Return (X, Y) of the center of cell containing provided text 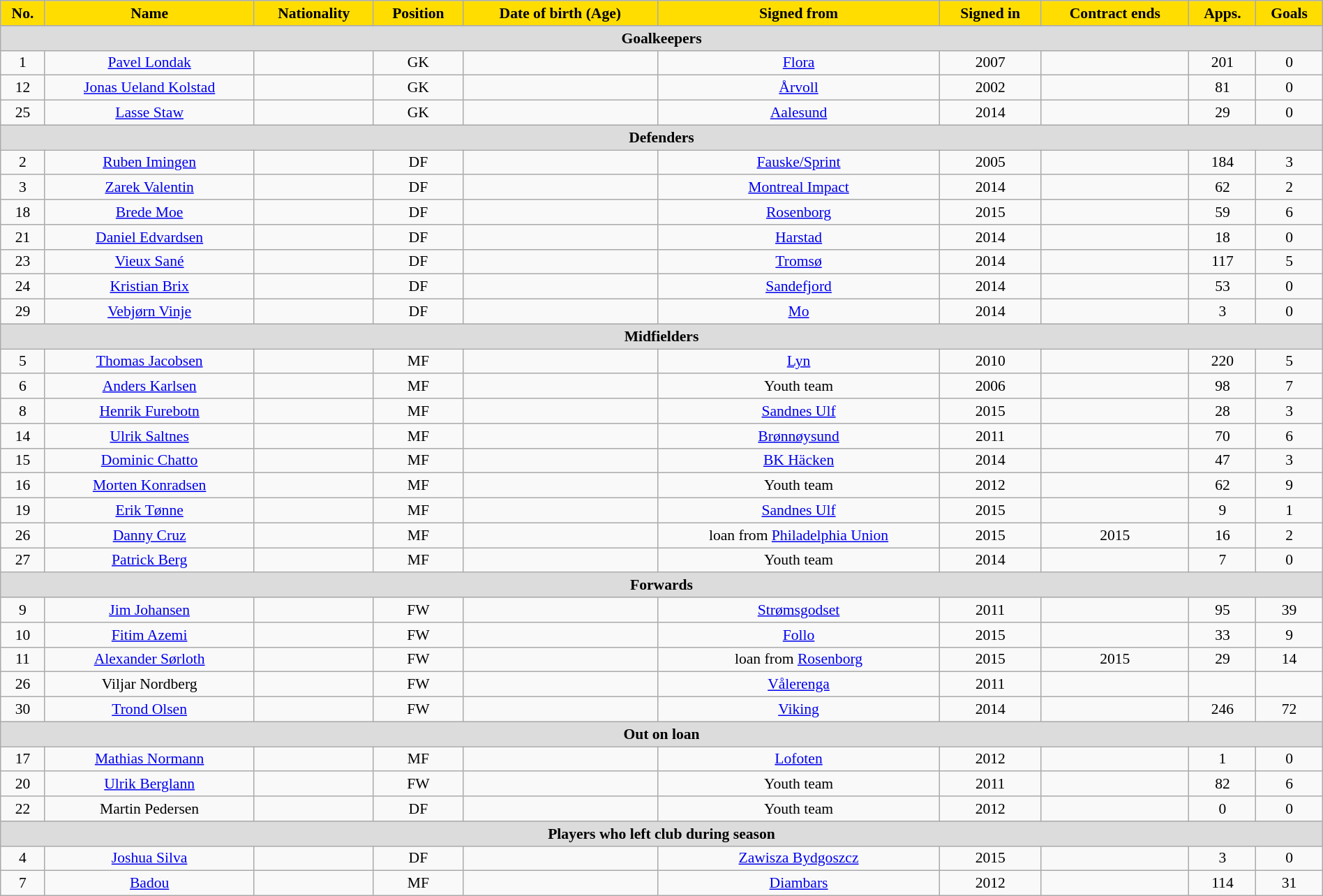
Fitim Azemi (149, 635)
Lofoten (798, 759)
Date of birth (Age) (560, 13)
Mo (798, 312)
loan from Philadelphia Union (798, 535)
Signed from (798, 13)
10 (22, 635)
Erik Tønne (149, 511)
Lyn (798, 361)
No. (22, 13)
Name (149, 13)
Apps. (1223, 13)
Montreal Impact (798, 188)
Brønnøysund (798, 436)
4 (22, 858)
12 (22, 88)
Thomas Jacobsen (149, 361)
Diambars (798, 883)
Position (418, 13)
24 (22, 287)
8 (22, 411)
Jim Johansen (149, 610)
22 (22, 809)
Rosenborg (798, 212)
Tromsø (798, 262)
30 (22, 710)
Alexander Sørloth (149, 659)
2010 (991, 361)
Danny Cruz (149, 535)
Goalkeepers (661, 38)
28 (1223, 411)
Dominic Chatto (149, 461)
Vålerenga (798, 685)
Aalesund (798, 113)
loan from Rosenborg (798, 659)
Martin Pedersen (149, 809)
33 (1223, 635)
220 (1223, 361)
117 (1223, 262)
Harstad (798, 237)
Contract ends (1115, 13)
Vebjørn Vinje (149, 312)
Goals (1290, 13)
Strømsgodset (798, 610)
Follo (798, 635)
31 (1290, 883)
27 (22, 560)
Badou (149, 883)
114 (1223, 883)
Anders Karlsen (149, 387)
39 (1290, 610)
Årvoll (798, 88)
70 (1223, 436)
98 (1223, 387)
Kristian Brix (149, 287)
Daniel Edvardsen (149, 237)
21 (22, 237)
Signed in (991, 13)
Out on loan (661, 734)
Viking (798, 710)
184 (1223, 163)
Midfielders (661, 336)
23 (22, 262)
Trond Olsen (149, 710)
BK Häcken (798, 461)
2005 (991, 163)
Morten Konradsen (149, 486)
2006 (991, 387)
Vieux Sané (149, 262)
Mathias Normann (149, 759)
Ulrik Berglann (149, 784)
47 (1223, 461)
Pavel Londak (149, 63)
246 (1223, 710)
Jonas Ueland Kolstad (149, 88)
59 (1223, 212)
53 (1223, 287)
72 (1290, 710)
2002 (991, 88)
Fauske/Sprint (798, 163)
25 (22, 113)
Forwards (661, 585)
Henrik Furebotn (149, 411)
201 (1223, 63)
95 (1223, 610)
Ulrik Saltnes (149, 436)
Ruben Imingen (149, 163)
17 (22, 759)
Flora (798, 63)
Joshua Silva (149, 858)
Brede Moe (149, 212)
82 (1223, 784)
81 (1223, 88)
Players who left club during season (661, 834)
Zarek Valentin (149, 188)
2007 (991, 63)
11 (22, 659)
Zawisza Bydgoszcz (798, 858)
20 (22, 784)
Lasse Staw (149, 113)
Nationality (314, 13)
19 (22, 511)
Defenders (661, 137)
Sandefjord (798, 287)
15 (22, 461)
Patrick Berg (149, 560)
Viljar Nordberg (149, 685)
